Pinpoint the cell where the given text exists, returning its [x, y] midpoint coordinate. 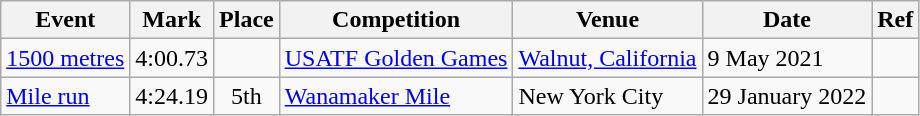
Event [66, 20]
Mark [172, 20]
1500 metres [66, 58]
Ref [896, 20]
Venue [608, 20]
USATF Golden Games [396, 58]
9 May 2021 [787, 58]
29 January 2022 [787, 96]
4:00.73 [172, 58]
5th [247, 96]
Wanamaker Mile [396, 96]
New York City [608, 96]
4:24.19 [172, 96]
Mile run [66, 96]
Place [247, 20]
Walnut, California [608, 58]
Competition [396, 20]
Date [787, 20]
